From the cell containing the given text, extract its center point as [X, Y] coordinate. 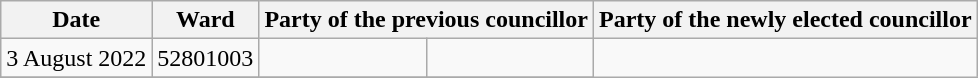
3 August 2022 [76, 58]
Party of the newly elected councillor [785, 20]
Party of the previous councillor [426, 20]
52801003 [206, 58]
Ward [206, 20]
Date [76, 20]
